For the text-containing cell, return its midpoint in (x, y) coordinate format. 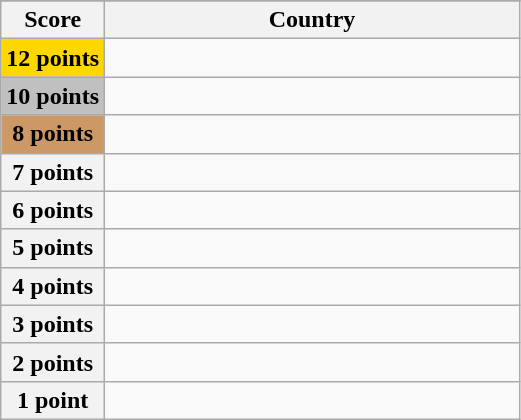
3 points (53, 324)
2 points (53, 362)
6 points (53, 210)
4 points (53, 286)
8 points (53, 134)
Score (53, 20)
Country (312, 20)
10 points (53, 96)
1 point (53, 400)
12 points (53, 58)
5 points (53, 248)
7 points (53, 172)
